From the cell containing the given text, extract its center point as (x, y) coordinate. 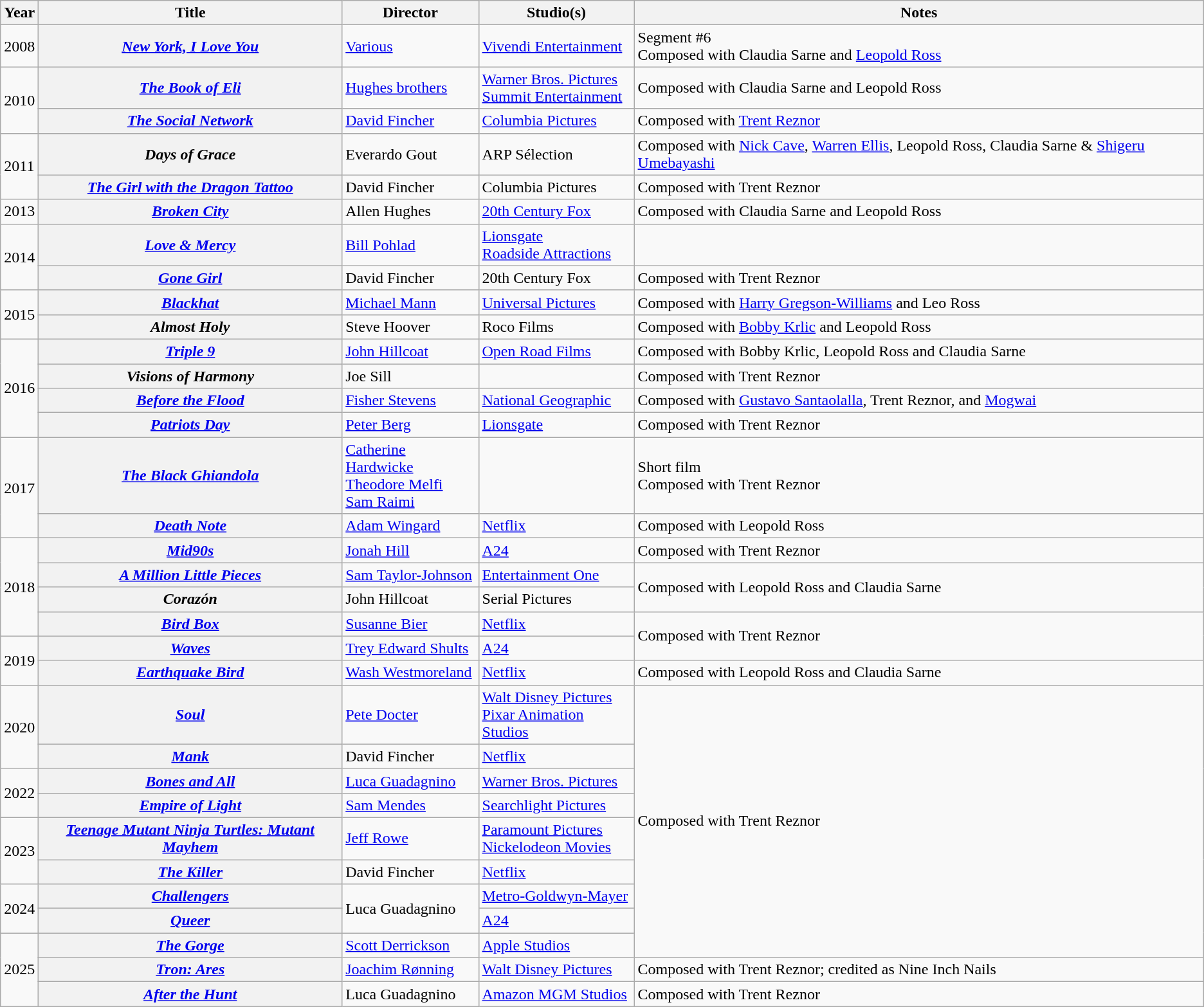
Mank (190, 756)
Love & Mercy (190, 244)
Entertainment One (556, 575)
Composed with Trent Reznor; credited as Nine Inch Nails (918, 970)
The Girl with the Dragon Tattoo (190, 187)
Walt Disney PicturesPixar Animation Studios (556, 714)
2022 (19, 793)
2019 (19, 660)
Trey Edward Shults (410, 648)
Jeff Rowe (410, 839)
Composed with Gustavo Santaolalla, Trent Reznor, and Mogwai (918, 401)
Notes (918, 13)
Vivendi Entertainment (556, 46)
Empire of Light (190, 805)
A Million Little Pieces (190, 575)
Composed with Nick Cave, Warren Ellis, Leopold Ross, Claudia Sarne & Shigeru Umebayashi (918, 154)
Scott Derrickson (410, 945)
Tron: Ares (190, 970)
Walt Disney Pictures (556, 970)
Year (19, 13)
Steve Hoover (410, 327)
Teenage Mutant Ninja Turtles: Mutant Mayhem (190, 839)
2010 (19, 100)
Fisher Stevens (410, 401)
2020 (19, 727)
The Killer (190, 871)
2016 (19, 388)
Before the Flood (190, 401)
Bones and All (190, 781)
The Book of Eli (190, 87)
National Geographic (556, 401)
Studio(s) (556, 13)
Queer (190, 921)
Days of Grace (190, 154)
Gone Girl (190, 278)
2023 (19, 850)
Searchlight Pictures (556, 805)
Adam Wingard (410, 526)
Corazón (190, 599)
Peter Berg (410, 425)
The Black Ghiandola (190, 476)
2017 (19, 487)
Bird Box (190, 624)
Director (410, 13)
After the Hunt (190, 994)
LionsgateRoadside Attractions (556, 244)
Amazon MGM Studios (556, 994)
Death Note (190, 526)
Soul (190, 714)
Composed with Harry Gregson-Williams and Leo Ross (918, 302)
Sam Taylor-Johnson (410, 575)
Susanne Bier (410, 624)
Bill Pohlad (410, 244)
Hughes brothers (410, 87)
Short filmComposed with Trent Reznor (918, 476)
Paramount PicturesNickelodeon Movies (556, 839)
Jonah Hill (410, 550)
Joe Sill (410, 376)
The Social Network (190, 121)
Various (410, 46)
Patriots Day (190, 425)
Title (190, 13)
Catherine HardwickeTheodore MelfiSam Raimi (410, 476)
Roco Films (556, 327)
Blackhat (190, 302)
Broken City (190, 212)
Lionsgate (556, 425)
2008 (19, 46)
Waves (190, 648)
Apple Studios (556, 945)
Almost Holy (190, 327)
Metro-Goldwyn-Mayer (556, 896)
Mid90s (190, 550)
Composed with Bobby Krlic, Leopold Ross and Claudia Sarne (918, 351)
2015 (19, 314)
Composed with Leopold Ross (918, 526)
Universal Pictures (556, 302)
Joachim Rønning (410, 970)
Serial Pictures (556, 599)
Michael Mann (410, 302)
2011 (19, 166)
2025 (19, 970)
2013 (19, 212)
Warner Bros. Pictures (556, 781)
2018 (19, 587)
Earthquake Bird (190, 673)
Open Road Films (556, 351)
New York, I Love You (190, 46)
Pete Docter (410, 714)
Everardo Gout (410, 154)
Visions of Harmony (190, 376)
Challengers (190, 896)
Allen Hughes (410, 212)
2014 (19, 257)
Sam Mendes (410, 805)
2024 (19, 909)
Triple 9 (190, 351)
Warner Bros. PicturesSummit Entertainment (556, 87)
Segment #6Composed with Claudia Sarne and Leopold Ross (918, 46)
Composed with Bobby Krlic and Leopold Ross (918, 327)
ARP Sélection (556, 154)
The Gorge (190, 945)
Wash Westmoreland (410, 673)
